Scan for the cell matching the given text and deliver its [X, Y] coordinate at center. 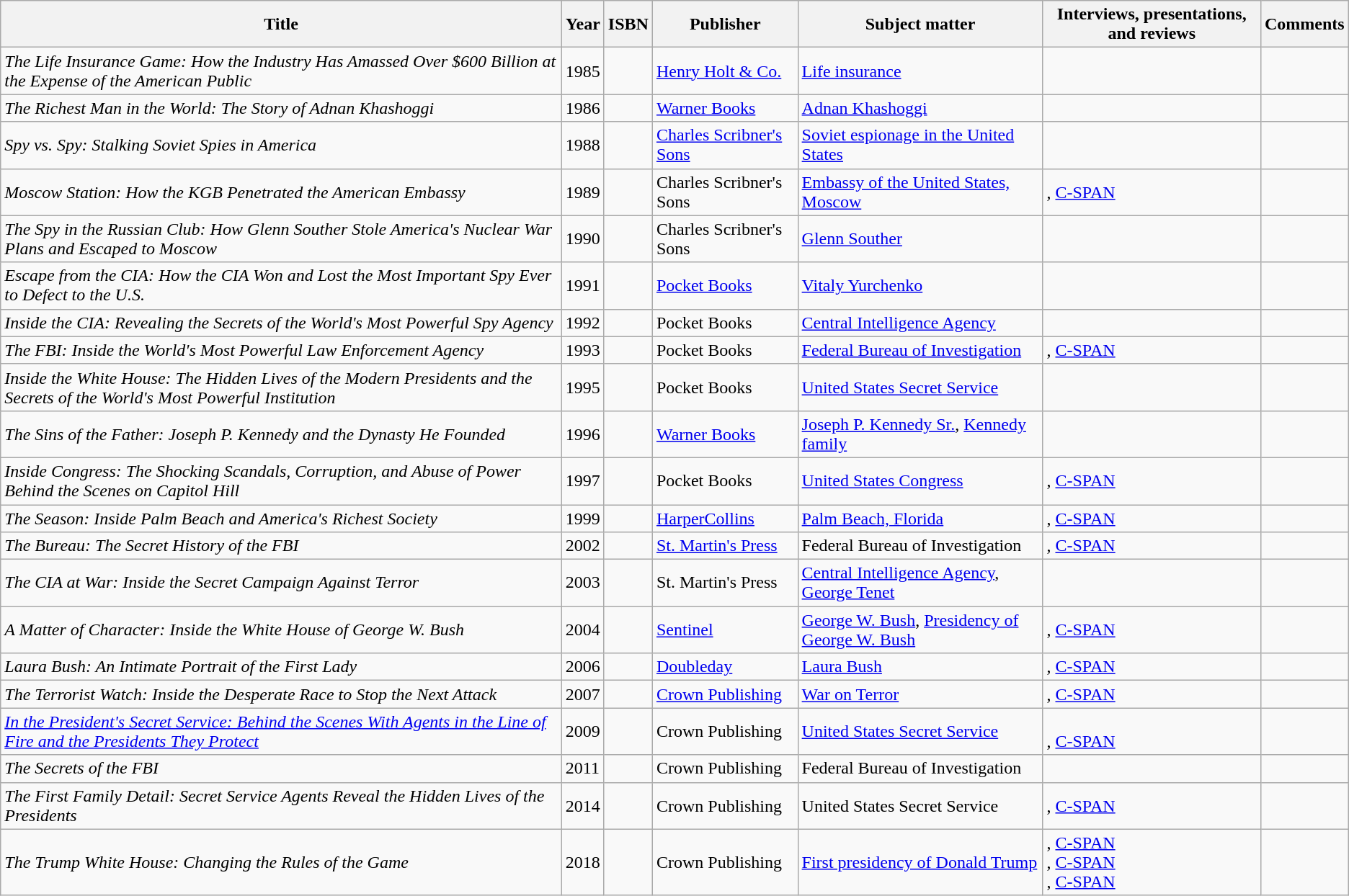
1985 [582, 71]
, C-SPAN, C-SPAN, C-SPAN [1152, 862]
Central Intelligence Agency [920, 323]
1989 [582, 192]
2007 [582, 694]
1991 [582, 285]
1988 [582, 145]
Adnan Khashoggi [920, 108]
The Sins of the Father: Joseph P. Kennedy and the Dynasty He Founded [281, 434]
1996 [582, 434]
2009 [582, 732]
Inside the White House: The Hidden Lives of the Modern Presidents and the Secrets of the World's Most Powerful Institution [281, 387]
1997 [582, 481]
2002 [582, 546]
The Terrorist Watch: Inside the Desperate Race to Stop the Next Attack [281, 694]
Sentinel [725, 630]
Embassy of the United States, Moscow [920, 192]
First presidency of Donald Trump [920, 862]
1995 [582, 387]
War on Terror [920, 694]
ISBN [628, 24]
1993 [582, 350]
United States Congress [920, 481]
Publisher [725, 24]
The Life Insurance Game: How the Industry Has Amassed Over $600 Billion at the Expense of the American Public [281, 71]
Interviews, presentations, and reviews [1152, 24]
The Season: Inside Palm Beach and America's Richest Society [281, 518]
The Spy in the Russian Club: How Glenn Souther Stole America's Nuclear War Plans and Escaped to Moscow [281, 239]
Laura Bush [920, 667]
The Bureau: The Secret History of the FBI [281, 546]
Escape from the CIA: How the CIA Won and Lost the Most Important Spy Ever to Defect to the U.S. [281, 285]
Subject matter [920, 24]
In the President's Secret Service: Behind the Scenes With Agents in the Line of Fire and the Presidents They Protect [281, 732]
The First Family Detail: Secret Service Agents Reveal the Hidden Lives of the Presidents [281, 805]
1990 [582, 239]
Soviet espionage in the United States [920, 145]
1986 [582, 108]
2011 [582, 769]
2003 [582, 583]
Inside the CIA: Revealing the Secrets of the World's Most Powerful Spy Agency [281, 323]
Inside Congress: The Shocking Scandals, Corruption, and Abuse of Power Behind the Scenes on Capitol Hill [281, 481]
Joseph P. Kennedy Sr., Kennedy family [920, 434]
2006 [582, 667]
2018 [582, 862]
Title [281, 24]
Vitaly Yurchenko [920, 285]
2004 [582, 630]
Palm Beach, Florida [920, 518]
Life insurance [920, 71]
2014 [582, 805]
Central Intelligence Agency, George Tenet [920, 583]
Year [582, 24]
1999 [582, 518]
A Matter of Character: Inside the White House of George W. Bush [281, 630]
Henry Holt & Co. [725, 71]
The Secrets of the FBI [281, 769]
Doubleday [725, 667]
Spy vs. Spy: Stalking Soviet Spies in America [281, 145]
The Trump White House: Changing the Rules of the Game [281, 862]
George W. Bush, Presidency of George W. Bush [920, 630]
Laura Bush: An Intimate Portrait of the First Lady [281, 667]
The FBI: Inside the World's Most Powerful Law Enforcement Agency [281, 350]
HarperCollins [725, 518]
Glenn Souther [920, 239]
1992 [582, 323]
The CIA at War: Inside the Secret Campaign Against Terror [281, 583]
The Richest Man in the World: The Story of Adnan Khashoggi [281, 108]
Comments [1304, 24]
Moscow Station: How the KGB Penetrated the American Embassy [281, 192]
